Determine the (x, y) coordinate at the center of the cell enclosing the given text.  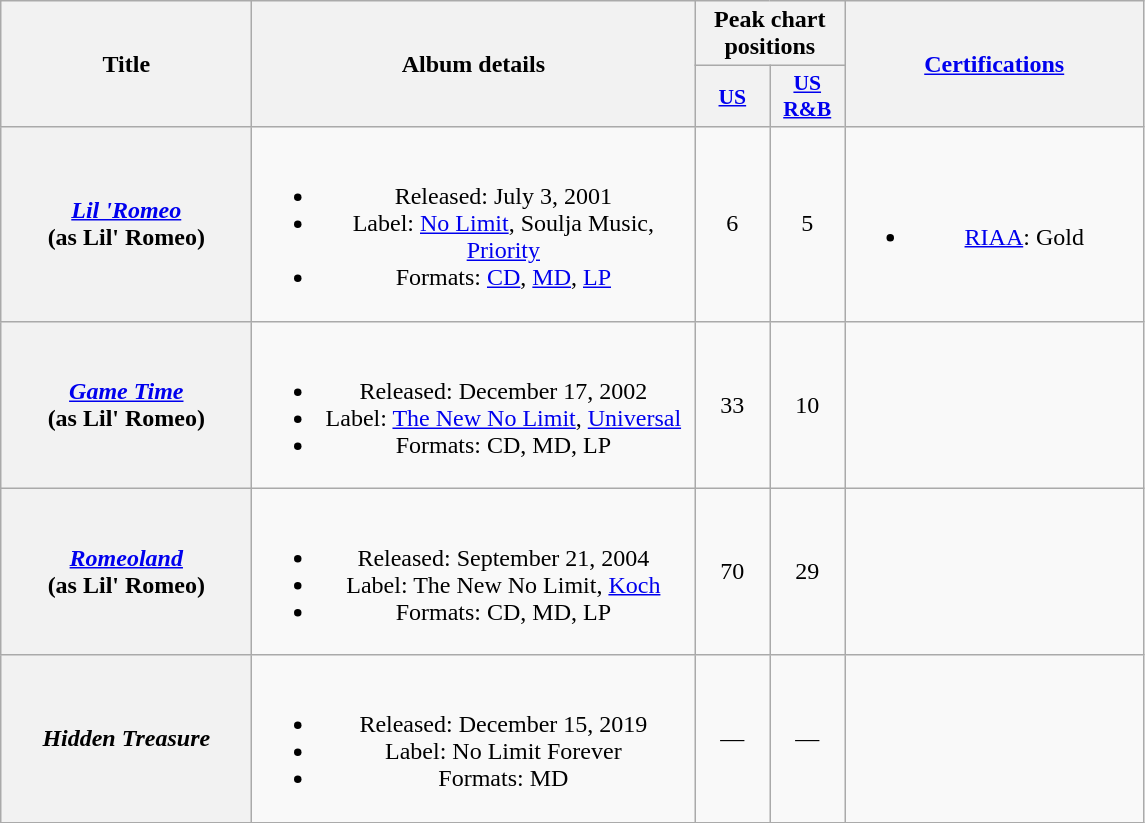
US (732, 96)
Released: September 21, 2004Label: The New No Limit, KochFormats: CD, MD, LP (474, 572)
Game Time (as Lil' Romeo) (126, 404)
Album details (474, 64)
Hidden Treasure (126, 738)
Certifications (994, 64)
Romeoland (as Lil' Romeo) (126, 572)
Released: December 17, 2002Label: The New No Limit, UniversalFormats: CD, MD, LP (474, 404)
Lil 'Romeo (as Lil' Romeo) (126, 224)
70 (732, 572)
US R&B (808, 96)
33 (732, 404)
Released: July 3, 2001Label: No Limit, Soulja Music, PriorityFormats: CD, MD, LP (474, 224)
10 (808, 404)
Released: December 15, 2019Label: No Limit ForeverFormats: MD (474, 738)
6 (732, 224)
29 (808, 572)
Peak chart positions (770, 34)
5 (808, 224)
RIAA: Gold (994, 224)
Title (126, 64)
